Detect which cell encompasses the target text, then output its (x, y) center coordinate. 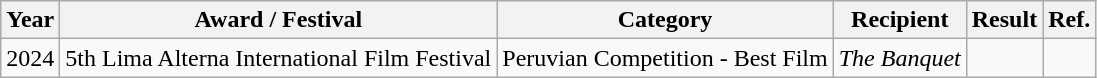
Result (1004, 20)
5th Lima Alterna International Film Festival (278, 58)
Year (30, 20)
2024 (30, 58)
Recipient (900, 20)
Peruvian Competition - Best Film (665, 58)
Category (665, 20)
Award / Festival (278, 20)
The Banquet (900, 58)
Ref. (1070, 20)
